Return the (X, Y) coordinate for the center point of the cell that contains the specified text.  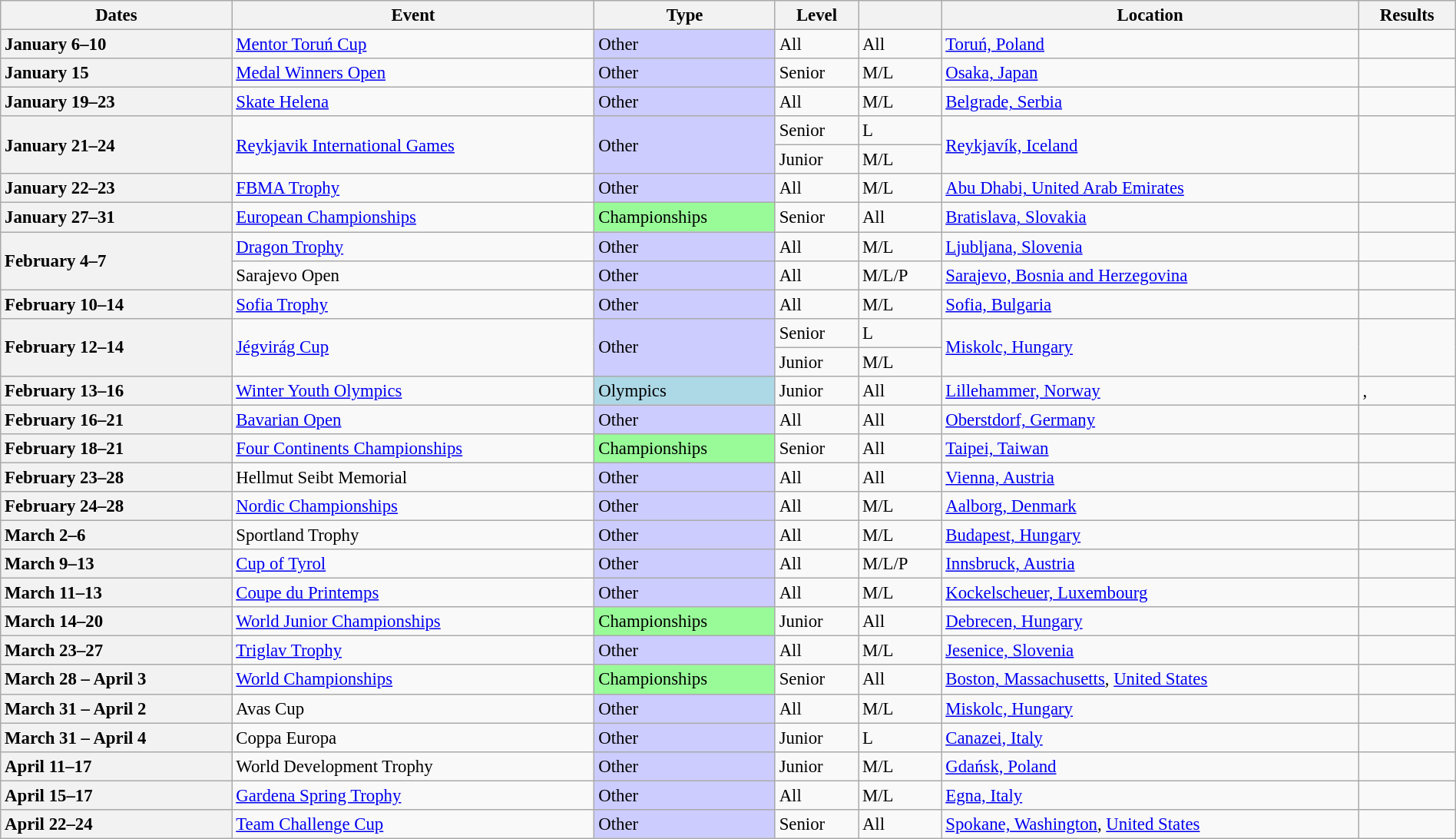
Coppa Europa (413, 738)
Kockelscheuer, Luxembourg (1150, 593)
Jesenice, Slovenia (1150, 651)
Location (1150, 15)
Sofia, Bulgaria (1150, 304)
February 13–16 (117, 391)
Medal Winners Open (413, 73)
Avas Cup (413, 708)
Bratislava, Slovakia (1150, 217)
Skate Helena (413, 102)
Ljubljana, Slovenia (1150, 247)
Toruń, Poland (1150, 45)
Sportland Trophy (413, 536)
February 24–28 (117, 506)
February 12–14 (117, 347)
World Development Trophy (413, 766)
European Championships (413, 217)
FBMA Trophy (413, 188)
Nordic Championships (413, 506)
Level (816, 15)
Jégvirág Cup (413, 347)
Gdańsk, Poland (1150, 766)
Lillehammer, Norway (1150, 391)
Debrecen, Hungary (1150, 622)
Reykjavik International Games (413, 144)
Egna, Italy (1150, 795)
March 31 – April 4 (117, 738)
Spokane, Washington, United States (1150, 824)
World Championships (413, 680)
February 16–21 (117, 419)
February 23–28 (117, 477)
Team Challenge Cup (413, 824)
Oberstdorf, Germany (1150, 419)
Dates (117, 15)
January 6–10 (117, 45)
Type (685, 15)
Budapest, Hungary (1150, 536)
February 4–7 (117, 261)
January 22–23 (117, 188)
Innsbruck, Austria (1150, 564)
April 15–17 (117, 795)
Sarajevo, Bosnia and Herzegovina (1150, 275)
Bavarian Open (413, 419)
March 31 – April 2 (117, 708)
February 10–14 (117, 304)
Canazei, Italy (1150, 738)
Belgrade, Serbia (1150, 102)
Sofia Trophy (413, 304)
March 28 – April 3 (117, 680)
Reykjavík, Iceland (1150, 144)
April 22–24 (117, 824)
Vienna, Austria (1150, 477)
March 9–13 (117, 564)
January 19–23 (117, 102)
March 23–27 (117, 651)
Hellmut Seibt Memorial (413, 477)
Winter Youth Olympics (413, 391)
Abu Dhabi, United Arab Emirates (1150, 188)
March 2–6 (117, 536)
Boston, Massachusetts, United States (1150, 680)
Dragon Trophy (413, 247)
Taipei, Taiwan (1150, 449)
Aalborg, Denmark (1150, 506)
January 21–24 (117, 144)
February 18–21 (117, 449)
Sarajevo Open (413, 275)
Mentor Toruń Cup (413, 45)
April 11–17 (117, 766)
January 27–31 (117, 217)
Triglav Trophy (413, 651)
World Junior Championships (413, 622)
Event (413, 15)
March 14–20 (117, 622)
Four Continents Championships (413, 449)
Coupe du Printemps (413, 593)
Osaka, Japan (1150, 73)
Gardena Spring Trophy (413, 795)
Olympics (685, 391)
Cup of Tyrol (413, 564)
, (1407, 391)
Results (1407, 15)
January 15 (117, 73)
March 11–13 (117, 593)
